Return [x, y] of the center of cell containing provided text 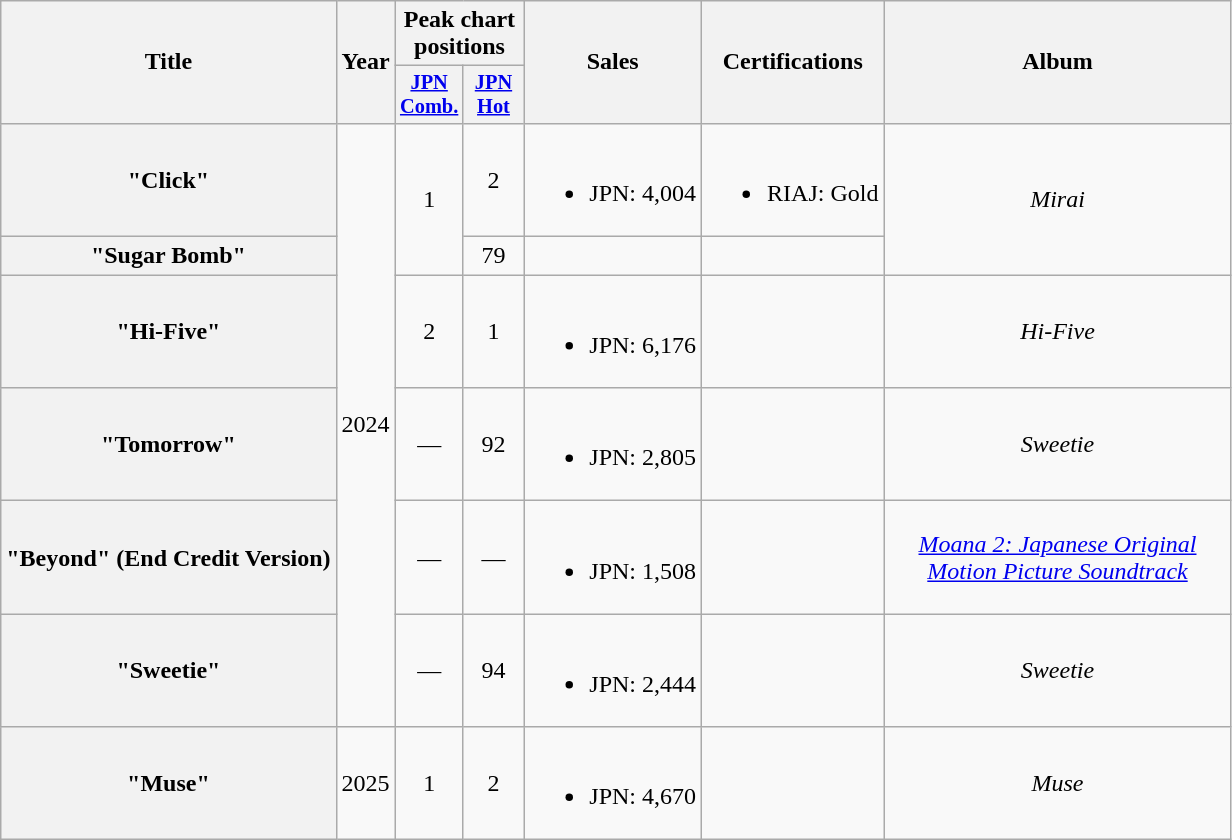
Year [366, 62]
JPN: 1,508 [613, 558]
"Sugar Bomb" [168, 256]
Peak chart positions [460, 34]
"Hi-Five" [168, 332]
"Sweetie" [168, 670]
JPN: 6,176 [613, 332]
Sales [613, 62]
JPN: 2,805 [613, 444]
Title [168, 62]
2025 [366, 784]
Muse [1058, 784]
Album [1058, 62]
"Tomorrow" [168, 444]
JPN: 4,004 [613, 180]
JPNComb. [429, 95]
79 [494, 256]
Hi-Five [1058, 332]
92 [494, 444]
"Muse" [168, 784]
JPNHot [494, 95]
"Beyond" (End Credit Version) [168, 558]
2024 [366, 424]
JPN: 2,444 [613, 670]
"Click" [168, 180]
94 [494, 670]
JPN: 4,670 [613, 784]
Moana 2: Japanese Original Motion Picture Soundtrack [1058, 558]
RIAJ: Gold [793, 180]
Certifications [793, 62]
Mirai [1058, 198]
